Capture the cell that displays the provided text and extract its [X, Y] central coordinate. 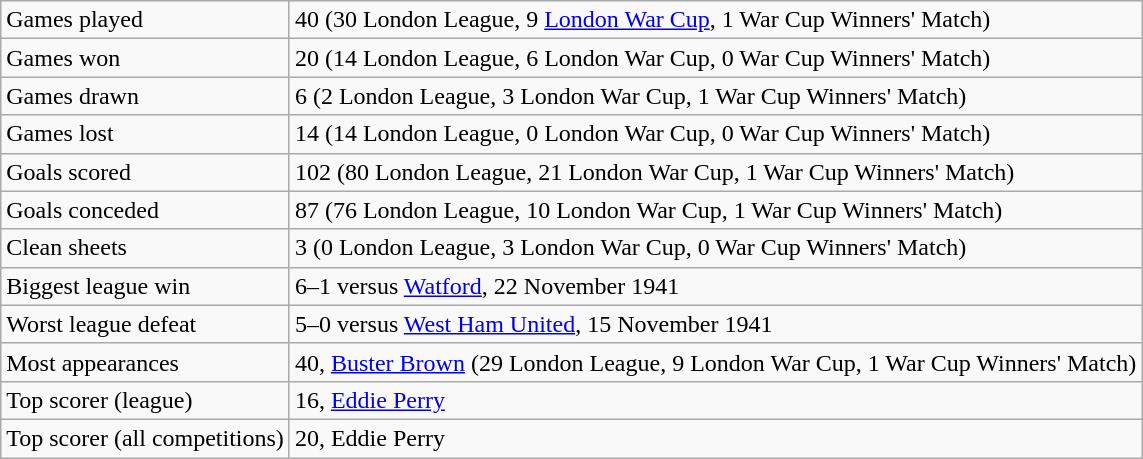
16, Eddie Perry [715, 400]
Games drawn [146, 96]
87 (76 London League, 10 London War Cup, 1 War Cup Winners' Match) [715, 210]
Games won [146, 58]
20 (14 London League, 6 London War Cup, 0 War Cup Winners' Match) [715, 58]
Goals scored [146, 172]
3 (0 London League, 3 London War Cup, 0 War Cup Winners' Match) [715, 248]
Top scorer (all competitions) [146, 438]
5–0 versus West Ham United, 15 November 1941 [715, 324]
14 (14 London League, 0 London War Cup, 0 War Cup Winners' Match) [715, 134]
102 (80 London League, 21 London War Cup, 1 War Cup Winners' Match) [715, 172]
6 (2 London League, 3 London War Cup, 1 War Cup Winners' Match) [715, 96]
40, Buster Brown (29 London League, 9 London War Cup, 1 War Cup Winners' Match) [715, 362]
6–1 versus Watford, 22 November 1941 [715, 286]
Games lost [146, 134]
20, Eddie Perry [715, 438]
Goals conceded [146, 210]
Top scorer (league) [146, 400]
40 (30 London League, 9 London War Cup, 1 War Cup Winners' Match) [715, 20]
Games played [146, 20]
Most appearances [146, 362]
Worst league defeat [146, 324]
Biggest league win [146, 286]
Clean sheets [146, 248]
